Extract the (X, Y) coordinate from the center of the cell holding the provided text.  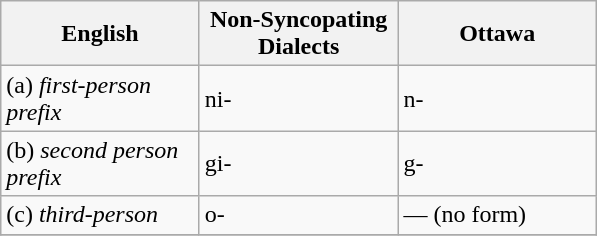
gi- (298, 164)
n- (498, 98)
Ottawa (498, 34)
g- (498, 164)
Non-Syncopating Dialects (298, 34)
(c) third-person (100, 215)
ni- (298, 98)
(b) second person prefix (100, 164)
English (100, 34)
(a) first-person prefix (100, 98)
— (no form) (498, 215)
o- (298, 215)
